Return the [x, y] coordinate for the center point of the cell that contains the specified text.  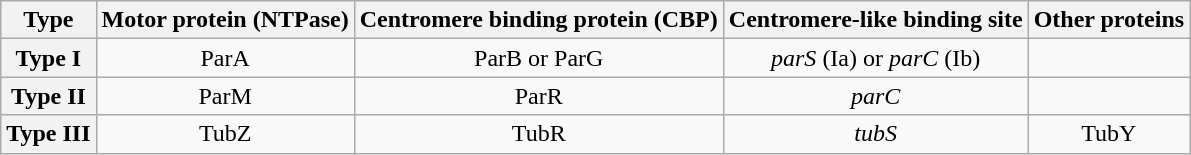
tubS [876, 134]
Type I [48, 58]
Centromere binding protein (CBP) [538, 20]
parC [876, 96]
TubZ [225, 134]
Other proteins [1109, 20]
Type II [48, 96]
TubR [538, 134]
TubY [1109, 134]
parS (Ia) or parC (Ib) [876, 58]
ParA [225, 58]
Type III [48, 134]
ParB or ParG [538, 58]
ParR [538, 96]
Type [48, 20]
Centromere-like binding site [876, 20]
ParM [225, 96]
Motor protein (NTPase) [225, 20]
